Determine the (X, Y) coordinate at the center of the cell enclosing the given text.  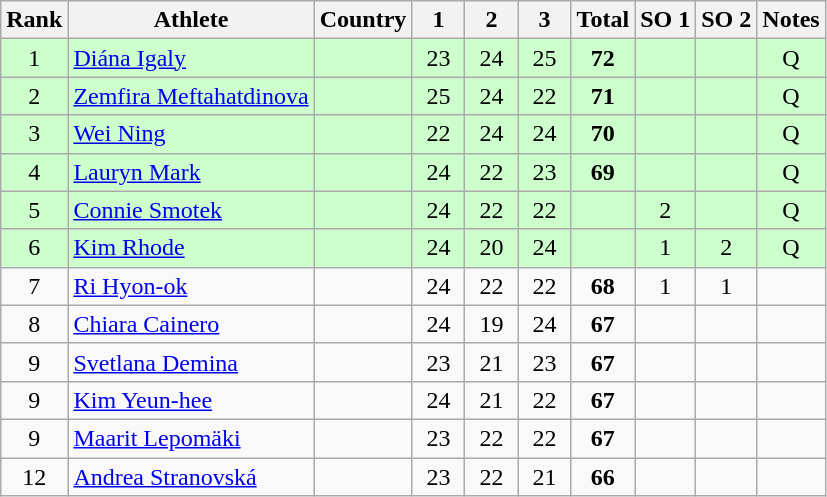
4 (34, 172)
20 (492, 248)
Chiara Cainero (191, 324)
Rank (34, 20)
12 (34, 477)
Connie Smotek (191, 210)
8 (34, 324)
69 (603, 172)
Athlete (191, 20)
Zemfira Meftahatdinova (191, 96)
Kim Rhode (191, 248)
Andrea Stranovská (191, 477)
19 (492, 324)
SO 2 (726, 20)
71 (603, 96)
Lauryn Mark (191, 172)
Notes (791, 20)
Total (603, 20)
Maarit Lepomäki (191, 438)
7 (34, 286)
70 (603, 134)
Wei Ning (191, 134)
66 (603, 477)
SO 1 (666, 20)
6 (34, 248)
Ri Hyon-ok (191, 286)
72 (603, 58)
Svetlana Demina (191, 362)
Diána Igaly (191, 58)
Kim Yeun-hee (191, 400)
5 (34, 210)
Country (363, 20)
68 (603, 286)
